For the text-containing cell, return its midpoint in [x, y] coordinate format. 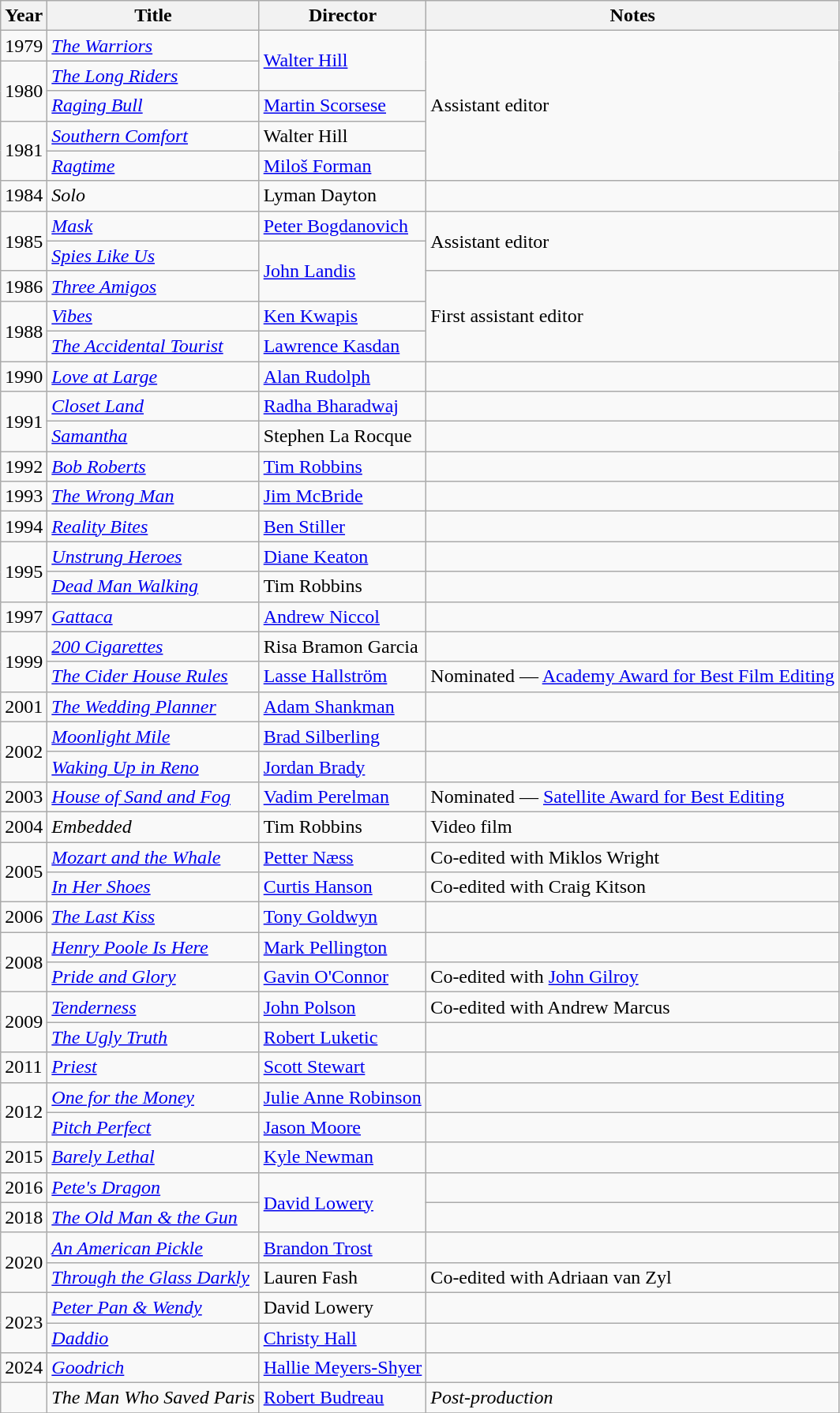
Scott Stewart [343, 1067]
Stephen La Rocque [343, 437]
In Her Shoes [153, 887]
Tony Goldwyn [343, 917]
2004 [24, 826]
Goodrich [153, 1368]
The Long Riders [153, 76]
Jim McBride [343, 497]
Director [343, 16]
House of Sand and Fog [153, 796]
Love at Large [153, 377]
Waking Up in Reno [153, 766]
2023 [24, 1322]
Solo [153, 196]
Vibes [153, 316]
2015 [24, 1157]
Ragtime [153, 166]
Co-edited with Craig Kitson [633, 887]
1988 [24, 331]
First assistant editor [633, 316]
The Accidental Tourist [153, 346]
Curtis Hanson [343, 887]
Jason Moore [343, 1127]
Tenderness [153, 1007]
Closet Land [153, 407]
Peter Pan & Wendy [153, 1307]
Ken Kwapis [343, 316]
Co-edited with Adriaan van Zyl [633, 1277]
Co-edited with John Gilroy [633, 977]
Southern Comfort [153, 136]
Alan Rudolph [343, 377]
1993 [24, 497]
2008 [24, 962]
Petter Næss [343, 856]
Henry Poole Is Here [153, 947]
1984 [24, 196]
1991 [24, 422]
Priest [153, 1067]
John Polson [343, 1007]
2016 [24, 1187]
The Last Kiss [153, 917]
2018 [24, 1217]
1985 [24, 241]
2020 [24, 1262]
Peter Bogdanovich [343, 226]
Daddio [153, 1338]
2009 [24, 1022]
2012 [24, 1112]
Martin Scorsese [343, 106]
1980 [24, 91]
Hallie Meyers-Shyer [343, 1368]
2002 [24, 751]
Spies Like Us [153, 256]
Raging Bull [153, 106]
The Cider House Rules [153, 677]
Pitch Perfect [153, 1127]
Vadim Perelman [343, 796]
The Wrong Man [153, 497]
Ben Stiller [343, 527]
Andrew Niccol [343, 617]
1997 [24, 617]
Lasse Hallström [343, 677]
Robert Luketic [343, 1037]
Lauren Fash [343, 1277]
The Ugly Truth [153, 1037]
1994 [24, 527]
1995 [24, 572]
Bob Roberts [153, 467]
Three Amigos [153, 286]
2003 [24, 796]
1990 [24, 377]
Notes [633, 16]
Gavin O'Connor [343, 977]
Video film [633, 826]
The Man Who Saved Paris [153, 1398]
2006 [24, 917]
Pete's Dragon [153, 1187]
Barely Lethal [153, 1157]
1986 [24, 286]
Year [24, 16]
The Wedding Planner [153, 706]
Brandon Trost [343, 1247]
Robert Budreau [343, 1398]
Jordan Brady [343, 766]
Mark Pellington [343, 947]
2011 [24, 1067]
2024 [24, 1368]
The Old Man & the Gun [153, 1217]
Mozart and the Whale [153, 856]
An American Pickle [153, 1247]
Co-edited with Miklos Wright [633, 856]
Kyle Newman [343, 1157]
John Landis [343, 271]
Dead Man Walking [153, 587]
Lawrence Kasdan [343, 346]
Brad Silberling [343, 736]
Gattaca [153, 617]
Moonlight Mile [153, 736]
2005 [24, 871]
Radha Bharadwaj [343, 407]
Pride and Glory [153, 977]
1992 [24, 467]
Unstrung Heroes [153, 557]
The Warriors [153, 46]
Diane Keaton [343, 557]
Samantha [153, 437]
Risa Bramon Garcia [343, 647]
Mask [153, 226]
Lyman Dayton [343, 196]
Julie Anne Robinson [343, 1097]
Nominated — Satellite Award for Best Editing [633, 796]
Post-production [633, 1398]
Adam Shankman [343, 706]
1999 [24, 662]
Co-edited with Andrew Marcus [633, 1007]
Reality Bites [153, 527]
Title [153, 16]
Through the Glass Darkly [153, 1277]
Nominated — Academy Award for Best Film Editing [633, 677]
2001 [24, 706]
Christy Hall [343, 1338]
1981 [24, 151]
200 Cigarettes [153, 647]
Miloš Forman [343, 166]
Embedded [153, 826]
1979 [24, 46]
One for the Money [153, 1097]
